Determine the [x, y] coordinate at the center of the cell enclosing the given text.  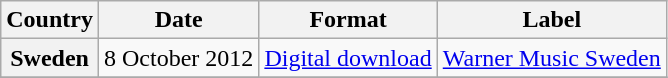
Sweden [50, 58]
Format [348, 20]
Date [178, 20]
Label [552, 20]
Digital download [348, 58]
Warner Music Sweden [552, 58]
Country [50, 20]
8 October 2012 [178, 58]
